Determine the (X, Y) coordinate at the center of the cell enclosing the given text.  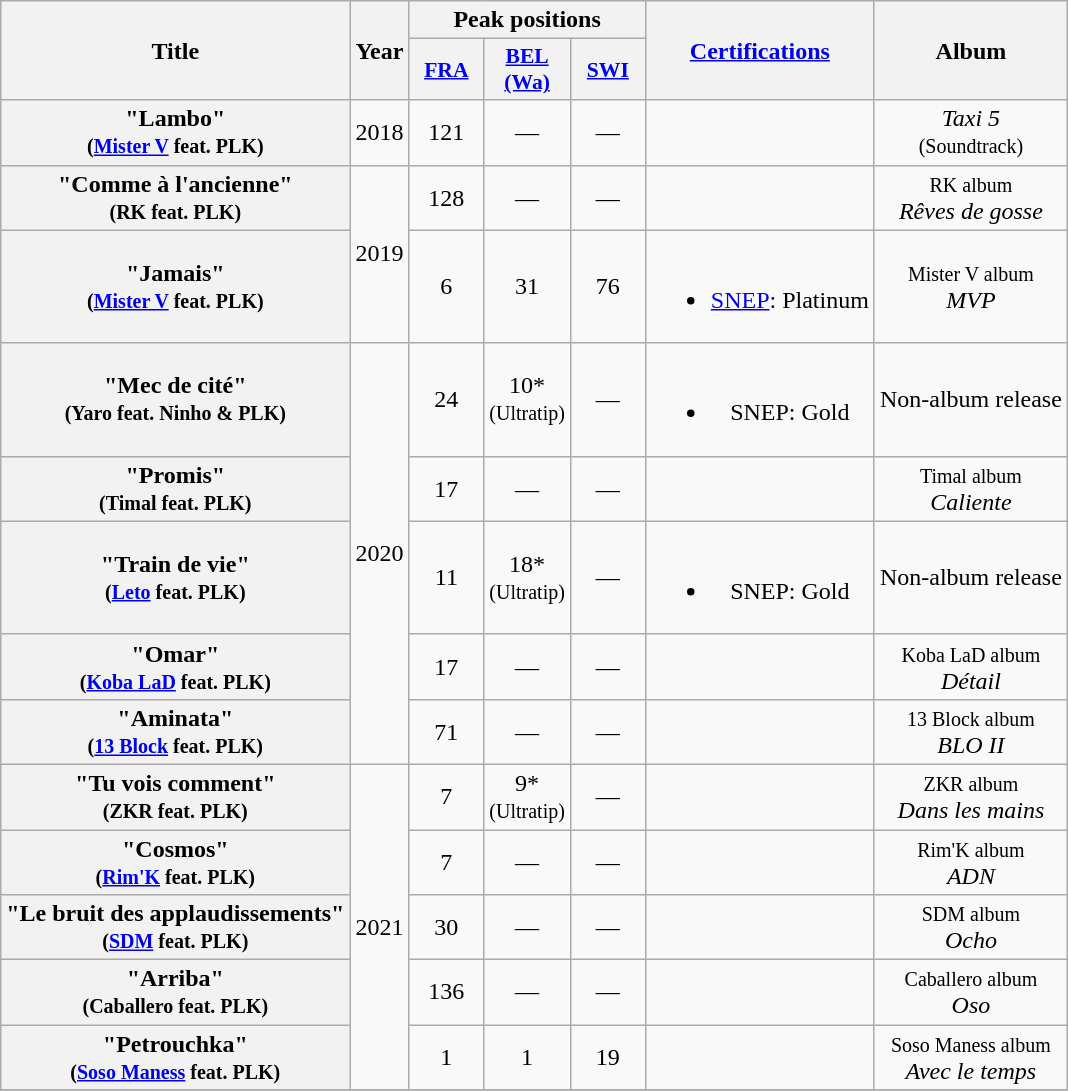
136 (446, 992)
"Lambo"(Mister V feat. PLK) (176, 132)
76 (608, 286)
SWI (608, 70)
Mister V album MVP (970, 286)
11 (446, 578)
128 (446, 198)
31 (528, 286)
"Omar"(Koba LaD feat. PLK) (176, 666)
71 (446, 732)
RK albumRêves de gosse (970, 198)
"Mec de cité"(Yaro feat. Ninho & PLK) (176, 400)
2020 (380, 554)
"Le bruit des applaudissements"(SDM feat. PLK) (176, 928)
Soso Maness albumAvec le temps (970, 1058)
2021 (380, 926)
30 (446, 928)
19 (608, 1058)
Koba LaD albumDétail (970, 666)
"Petrouchka"(Soso Maness feat. PLK) (176, 1058)
Certifications (760, 50)
2018 (380, 132)
"Comme à l'ancienne"(RK feat. PLK) (176, 198)
Album (970, 50)
SNEP: Platinum (760, 286)
"Cosmos"(Rim'K feat. PLK) (176, 862)
"Train de vie"(Leto feat. PLK) (176, 578)
121 (446, 132)
"Promis"(Timal feat. PLK) (176, 488)
10*(Ultratip) (528, 400)
BEL (Wa) (528, 70)
6 (446, 286)
Taxi 5(Soundtrack) (970, 132)
13 Block albumBLO II (970, 732)
18*(Ultratip) (528, 578)
Peak positions (527, 20)
2019 (380, 254)
SDM albumOcho (970, 928)
Year (380, 50)
Title (176, 50)
Timal albumCaliente (970, 488)
Caballero albumOso (970, 992)
ZKR albumDans les mains (970, 796)
"Aminata"(13 Block feat. PLK) (176, 732)
24 (446, 400)
FRA (446, 70)
"Tu vois comment"(ZKR feat. PLK) (176, 796)
Rim'K albumADN (970, 862)
"Jamais"(Mister V feat. PLK) (176, 286)
"Arriba"(Caballero feat. PLK) (176, 992)
9*(Ultratip) (528, 796)
